From the cell containing the given text, extract its center point as (X, Y) coordinate. 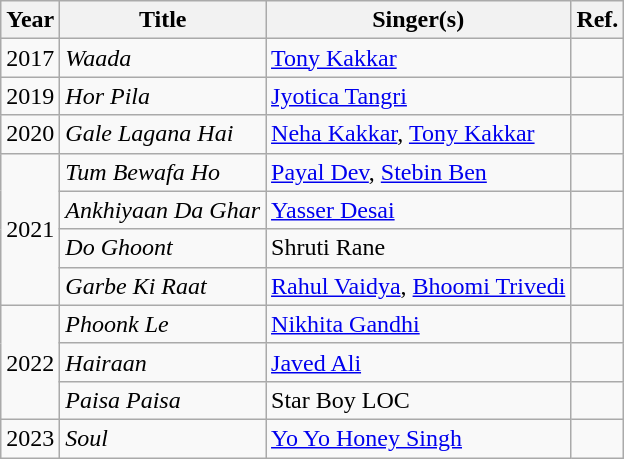
Payal Dev, Stebin Ben (418, 172)
2021 (30, 229)
2019 (30, 96)
Paisa Paisa (163, 400)
Title (163, 20)
Yasser Desai (418, 210)
Star Boy LOC (418, 400)
Yo Yo Honey Singh (418, 438)
Hor Pila (163, 96)
Ref. (598, 20)
2017 (30, 58)
Ankhiyaan Da Ghar (163, 210)
Hairaan (163, 362)
Singer(s) (418, 20)
Rahul Vaidya, Bhoomi Trivedi (418, 286)
Javed Ali (418, 362)
Tony Kakkar (418, 58)
Garbe Ki Raat (163, 286)
Tum Bewafa Ho (163, 172)
Do Ghoont (163, 248)
Year (30, 20)
Waada (163, 58)
2023 (30, 438)
Shruti Rane (418, 248)
Soul (163, 438)
2022 (30, 362)
2020 (30, 134)
Neha Kakkar, Tony Kakkar (418, 134)
Nikhita Gandhi (418, 324)
Gale Lagana Hai (163, 134)
Phoonk Le (163, 324)
Jyotica Tangri (418, 96)
